Return (x, y) of the center of cell containing provided text 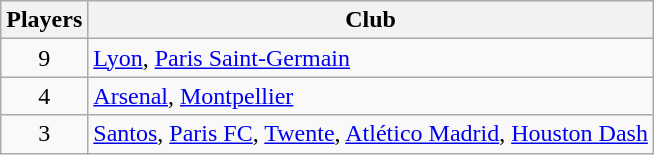
4 (44, 96)
9 (44, 58)
Santos, Paris FC, Twente, Atlético Madrid, Houston Dash (371, 134)
3 (44, 134)
Players (44, 20)
Club (371, 20)
Arsenal, Montpellier (371, 96)
Lyon, Paris Saint-Germain (371, 58)
